Search for the cell housing the specified text and yield its (x, y) center coordinate. 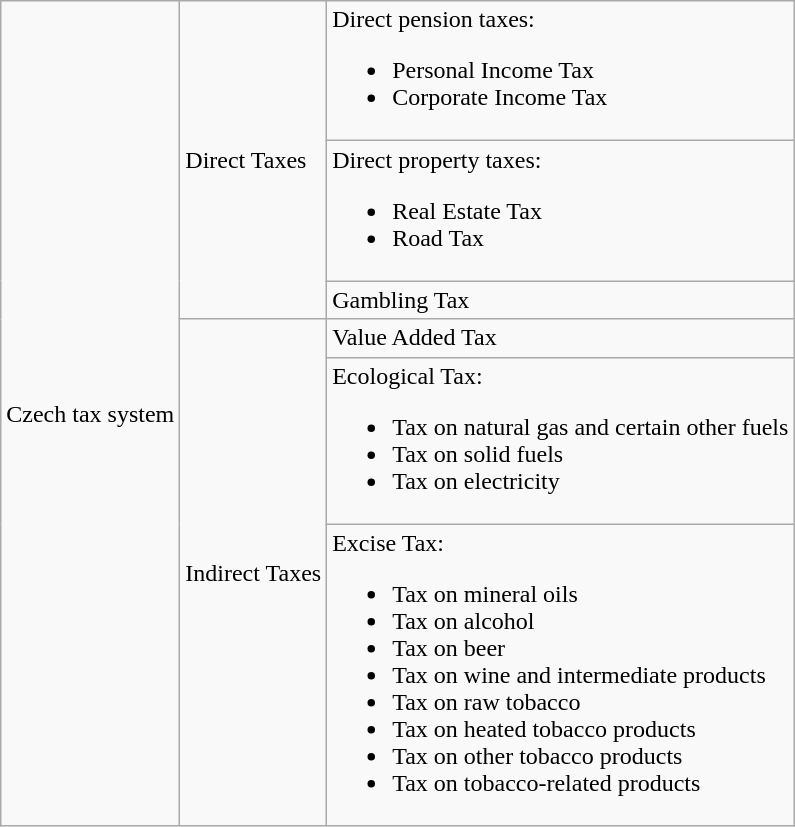
Direct Taxes (254, 160)
Value Added Tax (560, 338)
Indirect Taxes (254, 572)
Gambling Tax (560, 300)
Ecological Tax:Tax on natural gas and certain other fuelsTax on solid fuelsTax on electricity (560, 440)
Czech tax system (90, 414)
Direct pension taxes:Personal Income TaxCorporate Income Tax (560, 71)
Direct property taxes:Real Estate TaxRoad Tax (560, 211)
